Detect which cell encompasses the target text, then output its (x, y) center coordinate. 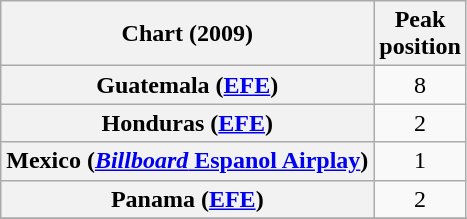
Guatemala (EFE) (188, 85)
1 (420, 161)
8 (420, 85)
Peakposition (420, 34)
Chart (2009) (188, 34)
Mexico (Billboard Espanol Airplay) (188, 161)
Honduras (EFE) (188, 123)
Panama (EFE) (188, 199)
